Scan for the cell matching the given text and deliver its (x, y) coordinate at center. 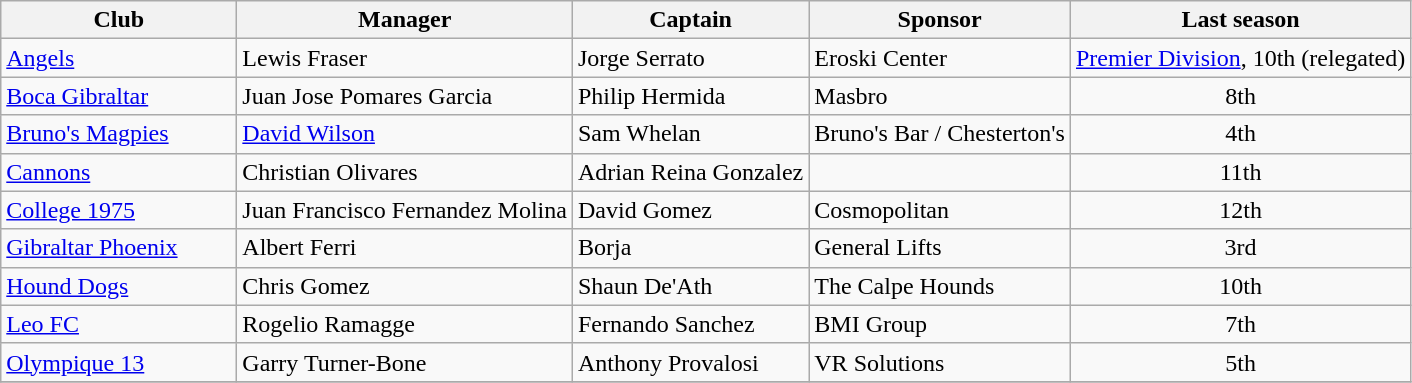
Boca Gibraltar (119, 96)
Christian Olivares (405, 172)
Leo FC (119, 324)
Club (119, 20)
General Lifts (940, 248)
8th (1240, 96)
Rogelio Ramagge (405, 324)
Lewis Fraser (405, 58)
Jorge Serrato (690, 58)
Fernando Sanchez (690, 324)
Last season (1240, 20)
The Calpe Hounds (940, 286)
Anthony Provalosi (690, 362)
Gibraltar Phoenix (119, 248)
Cosmopolitan (940, 210)
Borja (690, 248)
VR Solutions (940, 362)
BMI Group (940, 324)
Juan Francisco Fernandez Molina (405, 210)
Chris Gomez (405, 286)
Adrian Reina Gonzalez (690, 172)
7th (1240, 324)
11th (1240, 172)
Bruno's Magpies (119, 134)
David Gomez (690, 210)
Angels (119, 58)
David Wilson (405, 134)
4th (1240, 134)
Manager (405, 20)
Premier Division, 10th (relegated) (1240, 58)
Garry Turner-Bone (405, 362)
Cannons (119, 172)
5th (1240, 362)
Eroski Center (940, 58)
Captain (690, 20)
3rd (1240, 248)
Shaun De'Ath (690, 286)
Sponsor (940, 20)
Sam Whelan (690, 134)
Masbro (940, 96)
Juan Jose Pomares Garcia (405, 96)
College 1975 (119, 210)
12th (1240, 210)
Albert Ferri (405, 248)
Hound Dogs (119, 286)
10th (1240, 286)
Bruno's Bar / Chesterton's (940, 134)
Philip Hermida (690, 96)
Olympique 13 (119, 362)
